Detect which cell encompasses the target text, then output its (X, Y) center coordinate. 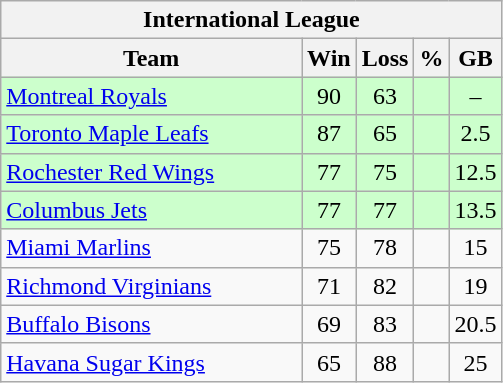
15 (476, 248)
71 (330, 286)
% (432, 58)
GB (476, 58)
Team (152, 58)
90 (330, 96)
Buffalo Bisons (152, 324)
Havana Sugar Kings (152, 362)
20.5 (476, 324)
12.5 (476, 172)
25 (476, 362)
Miami Marlins (152, 248)
78 (385, 248)
Richmond Virginians (152, 286)
Montreal Royals (152, 96)
International League (252, 20)
Toronto Maple Leafs (152, 134)
88 (385, 362)
83 (385, 324)
69 (330, 324)
Loss (385, 58)
87 (330, 134)
82 (385, 286)
2.5 (476, 134)
63 (385, 96)
– (476, 96)
13.5 (476, 210)
Win (330, 58)
Columbus Jets (152, 210)
Rochester Red Wings (152, 172)
19 (476, 286)
